Find where the given text appears and provide that cell's center as (X, Y) coordinate. 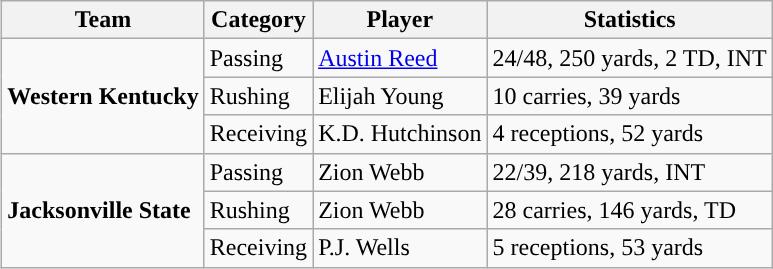
Team (103, 20)
4 receptions, 52 yards (630, 134)
Elijah Young (400, 96)
Jacksonville State (103, 210)
22/39, 218 yards, INT (630, 172)
Western Kentucky (103, 96)
5 receptions, 53 yards (630, 248)
Austin Reed (400, 58)
28 carries, 146 yards, TD (630, 210)
Statistics (630, 20)
P.J. Wells (400, 248)
Player (400, 20)
Category (258, 20)
K.D. Hutchinson (400, 134)
24/48, 250 yards, 2 TD, INT (630, 58)
10 carries, 39 yards (630, 96)
